Return [X, Y] of the center of cell containing provided text 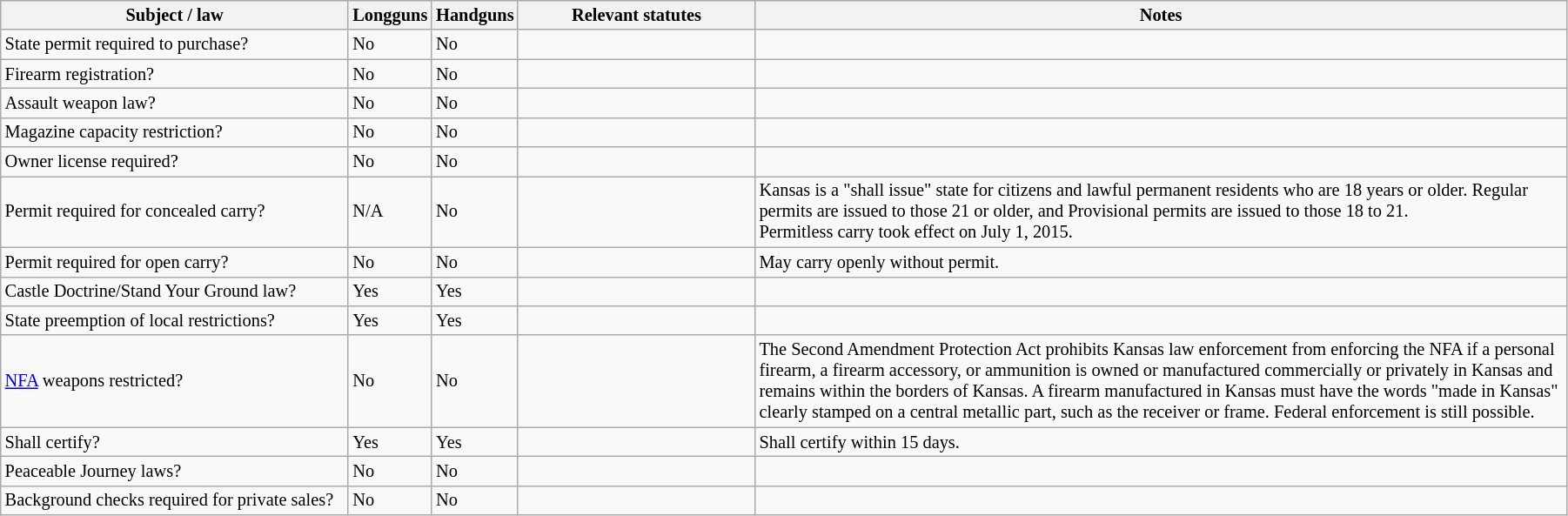
Relevant statutes [636, 15]
NFA weapons restricted? [175, 381]
State permit required to purchase? [175, 44]
Peaceable Journey laws? [175, 471]
N/A [390, 211]
Firearm registration? [175, 74]
Shall certify within 15 days. [1161, 442]
Subject / law [175, 15]
Permit required for concealed carry? [175, 211]
Owner license required? [175, 162]
Handguns [475, 15]
Assault weapon law? [175, 103]
Notes [1161, 15]
Permit required for open carry? [175, 262]
Magazine capacity restriction? [175, 132]
Shall certify? [175, 442]
Castle Doctrine/Stand Your Ground law? [175, 292]
Longguns [390, 15]
May carry openly without permit. [1161, 262]
Background checks required for private sales? [175, 500]
State preemption of local restrictions? [175, 320]
